Return [x, y] of the center of cell containing provided text 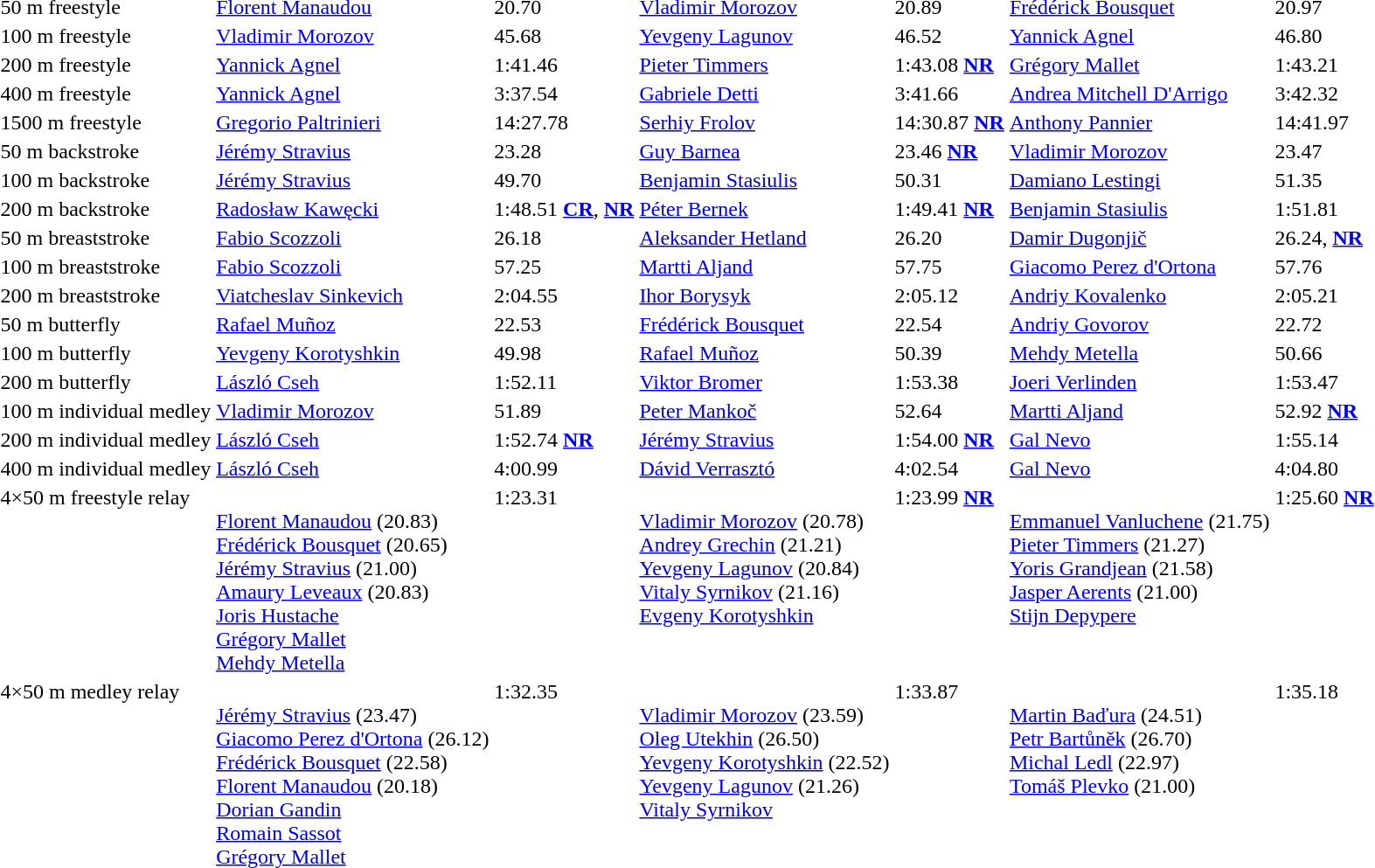
4:00.99 [565, 469]
51.35 [1324, 180]
1:23.31 [565, 580]
3:37.54 [565, 94]
3:42.32 [1324, 94]
Gabriele Detti [764, 94]
52.64 [949, 411]
2:05.12 [949, 295]
1:52.74 NR [565, 440]
2:05.21 [1324, 295]
2:04.55 [565, 295]
4:02.54 [949, 469]
4:04.80 [1324, 469]
50.31 [949, 180]
Damir Dugonjič [1139, 238]
22.53 [565, 324]
Andriy Kovalenko [1139, 295]
Aleksander Hetland [764, 238]
1:53.38 [949, 382]
1:49.41 NR [949, 209]
57.76 [1324, 267]
22.72 [1324, 324]
51.89 [565, 411]
Peter Mankoč [764, 411]
57.25 [565, 267]
Dávid Verrasztó [764, 469]
Yevgeny Lagunov [764, 36]
26.18 [565, 238]
46.52 [949, 36]
52.92 NR [1324, 411]
Viatcheslav Sinkevich [353, 295]
26.20 [949, 238]
23.28 [565, 151]
14:41.97 [1324, 122]
1:41.46 [565, 65]
Giacomo Perez d'Ortona [1139, 267]
Florent Manaudou (20.83)Frédérick Bousquet (20.65)Jérémy Stravius (21.00)Amaury Leveaux (20.83)Joris HustacheGrégory MalletMehdy Metella [353, 580]
Ihor Borysyk [764, 295]
Pieter Timmers [764, 65]
49.70 [565, 180]
46.80 [1324, 36]
49.98 [565, 353]
23.46 NR [949, 151]
Anthony Pannier [1139, 122]
23.47 [1324, 151]
Frédérick Bousquet [764, 324]
26.24, NR [1324, 238]
Andriy Govorov [1139, 324]
1:23.99 NR [949, 580]
Serhiy Frolov [764, 122]
1:48.51 CR, NR [565, 209]
14:30.87 NR [949, 122]
Yevgeny Korotyshkin [353, 353]
50.66 [1324, 353]
1:51.81 [1324, 209]
3:41.66 [949, 94]
Guy Barnea [764, 151]
Mehdy Metella [1139, 353]
Vladimir Morozov (20.78) Andrey Grechin (21.21)Yevgeny Lagunov (20.84)Vitaly Syrnikov (21.16)Evgeny Korotyshkin [764, 580]
Andrea Mitchell D'Arrigo [1139, 94]
1:53.47 [1324, 382]
1:52.11 [565, 382]
50.39 [949, 353]
Emmanuel Vanluchene (21.75) Pieter Timmers (21.27)Yoris Grandjean (21.58)Jasper Aerents (21.00)Stijn Depypere [1139, 580]
1:43.21 [1324, 65]
1:43.08 NR [949, 65]
Damiano Lestingi [1139, 180]
Grégory Mallet [1139, 65]
22.54 [949, 324]
Radosław Kawęcki [353, 209]
1:25.60 NR [1324, 580]
1:55.14 [1324, 440]
Joeri Verlinden [1139, 382]
57.75 [949, 267]
Péter Bernek [764, 209]
Viktor Bromer [764, 382]
1:54.00 NR [949, 440]
Gregorio Paltrinieri [353, 122]
45.68 [565, 36]
14:27.78 [565, 122]
